Return (x, y) of the center of cell containing provided text 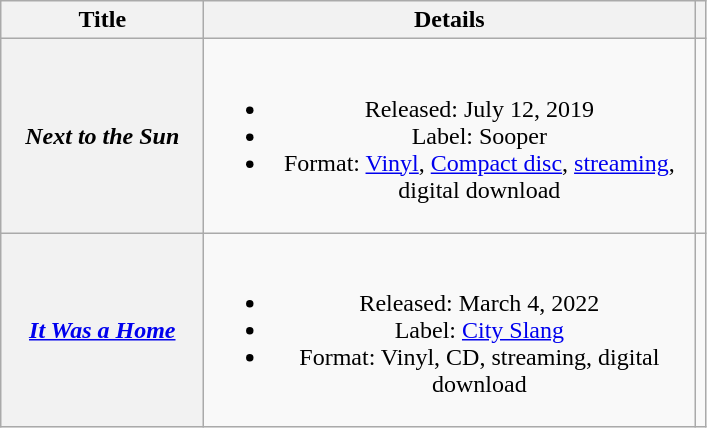
Details (450, 20)
Next to the Sun (102, 136)
Title (102, 20)
Released: July 12, 2019Label: SooperFormat: Vinyl, Compact disc, streaming, digital download (450, 136)
It Was a Home (102, 330)
Released: March 4, 2022Label: City SlangFormat: Vinyl, CD, streaming, digital download (450, 330)
